From the cell containing the given text, extract its center point as (X, Y) coordinate. 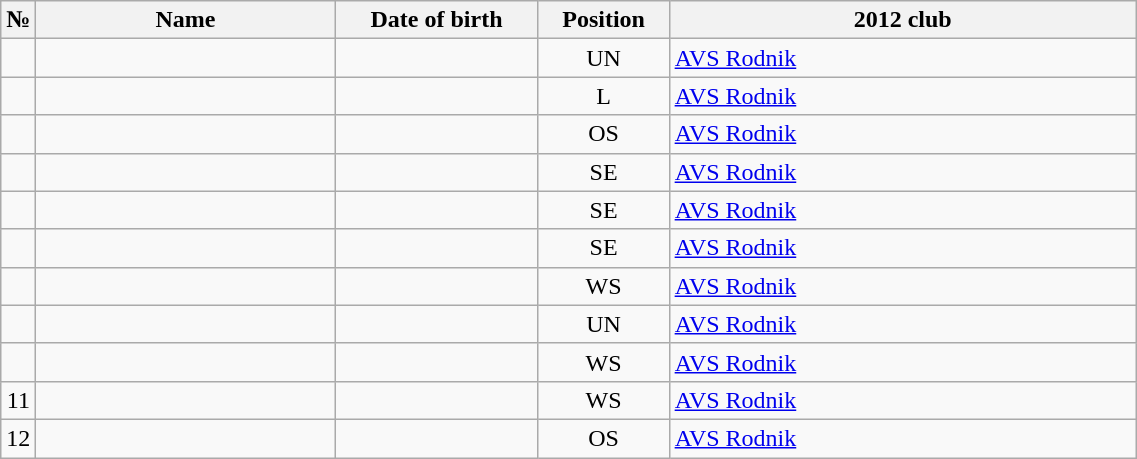
11 (18, 400)
№ (18, 20)
Position (604, 20)
12 (18, 438)
Name (186, 20)
Date of birth (436, 20)
L (604, 96)
2012 club (902, 20)
